Identify which cell holds the provided text, then report its (x, y) central coordinate. 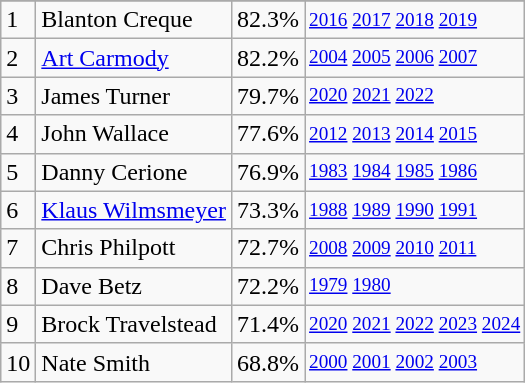
68.8% (268, 362)
8 (18, 286)
Danny Cerione (134, 172)
Dave Betz (134, 286)
Art Carmody (134, 58)
2000 2001 2002 2003 (414, 362)
Blanton Creque (134, 20)
2008 2009 2010 2011 (414, 248)
2012 2013 2014 2015 (414, 134)
9 (18, 324)
6 (18, 210)
72.7% (268, 248)
Chris Philpott (134, 248)
2020 2021 2022 (414, 96)
77.6% (268, 134)
2016 2017 2018 2019 (414, 20)
82.2% (268, 58)
2004 2005 2006 2007 (414, 58)
Klaus Wilmsmeyer (134, 210)
76.9% (268, 172)
73.3% (268, 210)
Brock Travelstead (134, 324)
10 (18, 362)
3 (18, 96)
2 (18, 58)
1988 1989 1990 1991 (414, 210)
1983 1984 1985 1986 (414, 172)
John Wallace (134, 134)
1979 1980 (414, 286)
Nate Smith (134, 362)
2020 2021 2022 2023 2024 (414, 324)
1 (18, 20)
7 (18, 248)
71.4% (268, 324)
82.3% (268, 20)
79.7% (268, 96)
72.2% (268, 286)
James Turner (134, 96)
5 (18, 172)
4 (18, 134)
